Scan for the cell matching the given text and deliver its [X, Y] coordinate at center. 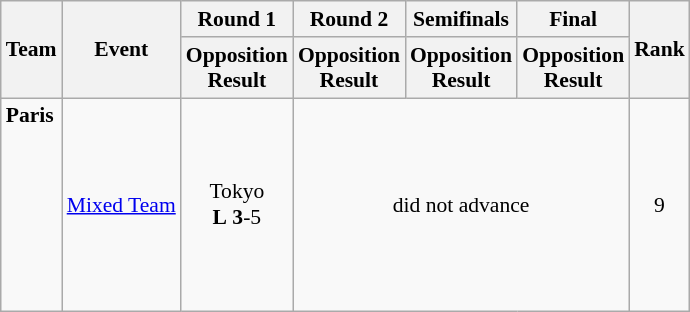
did not advance [461, 205]
Round 2 [349, 19]
Rank [660, 50]
Semifinals [461, 19]
Team [32, 50]
Mixed Team [122, 205]
Tokyo L 3-5 [237, 205]
Event [122, 50]
Round 1 [237, 19]
Paris [32, 205]
9 [660, 205]
Final [573, 19]
